Pinpoint the cell where the given text exists, returning its (x, y) midpoint coordinate. 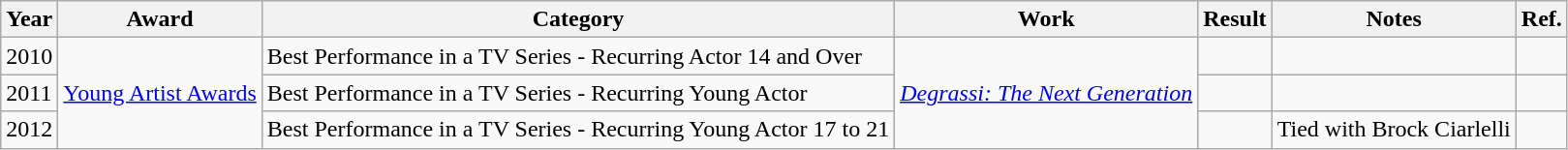
Young Artist Awards (160, 93)
2012 (29, 130)
Work (1046, 19)
2010 (29, 56)
Result (1235, 19)
Best Performance in a TV Series - Recurring Actor 14 and Over (577, 56)
Notes (1394, 19)
Best Performance in a TV Series - Recurring Young Actor (577, 93)
Category (577, 19)
Tied with Brock Ciarlelli (1394, 130)
Year (29, 19)
2011 (29, 93)
Award (160, 19)
Ref. (1542, 19)
Degrassi: The Next Generation (1046, 93)
Best Performance in a TV Series - Recurring Young Actor 17 to 21 (577, 130)
